Output the (x, y) coordinate of the center of the cell containing the given text.  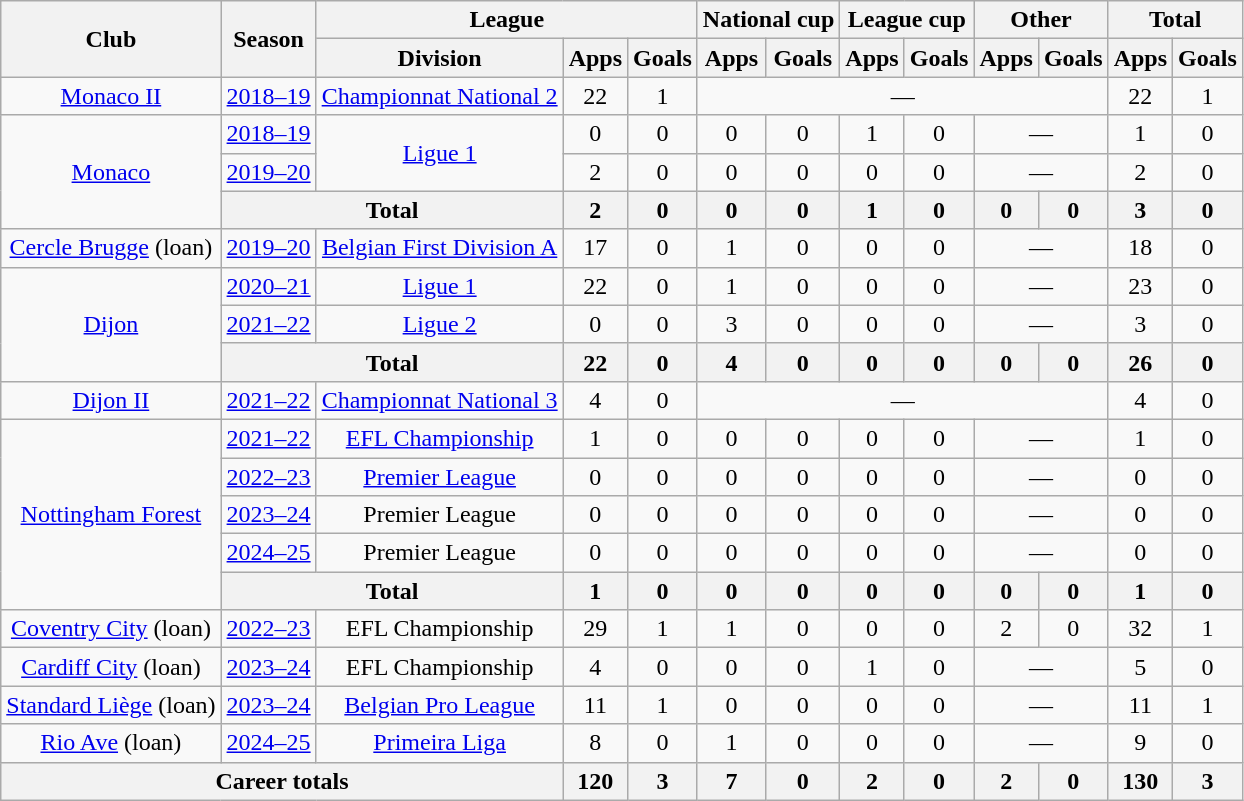
Standard Liège (loan) (111, 705)
Rio Ave (loan) (111, 743)
Dijon II (111, 400)
9 (1140, 743)
120 (595, 781)
18 (1140, 248)
5 (1140, 667)
Belgian First Division A (440, 248)
Other (1041, 20)
7 (731, 781)
Cercle Brugge (loan) (111, 248)
Coventry City (loan) (111, 629)
26 (1140, 362)
Season (268, 39)
Club (111, 39)
Dijon (111, 324)
8 (595, 743)
130 (1140, 781)
Nottingham Forest (111, 514)
23 (1140, 286)
29 (595, 629)
Belgian Pro League (440, 705)
National cup (768, 20)
Championnat National 2 (440, 96)
Ligue 2 (440, 324)
17 (595, 248)
League (506, 20)
2020–21 (268, 286)
Primeira Liga (440, 743)
League cup (907, 20)
Cardiff City (loan) (111, 667)
Monaco (111, 172)
Division (440, 58)
Championnat National 3 (440, 400)
Monaco II (111, 96)
Career totals (282, 781)
32 (1140, 629)
